Determine the [X, Y] coordinate at the center of the cell enclosing the given text.  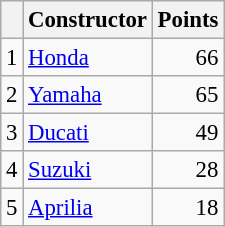
66 [188, 58]
49 [188, 133]
Ducati [88, 133]
Yamaha [88, 95]
4 [12, 170]
2 [12, 95]
Honda [88, 58]
28 [188, 170]
18 [188, 208]
Aprilia [88, 208]
Constructor [88, 20]
5 [12, 208]
Points [188, 20]
65 [188, 95]
Suzuki [88, 170]
1 [12, 58]
3 [12, 133]
